Detect which cell encompasses the target text, then output its (X, Y) center coordinate. 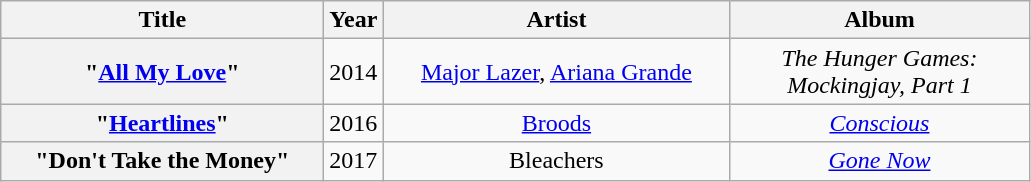
Artist (556, 20)
Gone Now (880, 161)
2017 (354, 161)
The Hunger Games: Mockingjay, Part 1 (880, 72)
Year (354, 20)
"Don't Take the Money" (162, 161)
"All My Love" (162, 72)
Broods (556, 123)
2014 (354, 72)
Bleachers (556, 161)
Title (162, 20)
Conscious (880, 123)
2016 (354, 123)
Major Lazer, Ariana Grande (556, 72)
"Heartlines" (162, 123)
Album (880, 20)
